Search for the cell housing the specified text and yield its [X, Y] center coordinate. 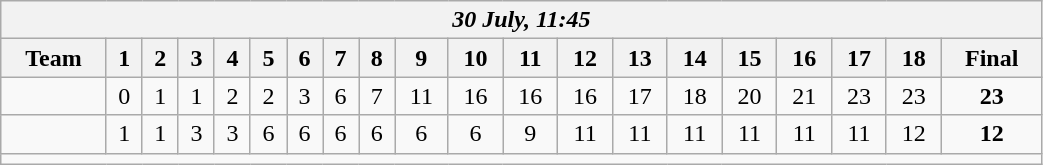
21 [804, 96]
Final [992, 58]
14 [694, 58]
0 [124, 96]
10 [476, 58]
30 July, 11:45 [522, 20]
4 [232, 58]
20 [750, 96]
Team [54, 58]
8 [377, 58]
5 [268, 58]
13 [640, 58]
15 [750, 58]
